Capture the cell that displays the provided text and extract its [x, y] central coordinate. 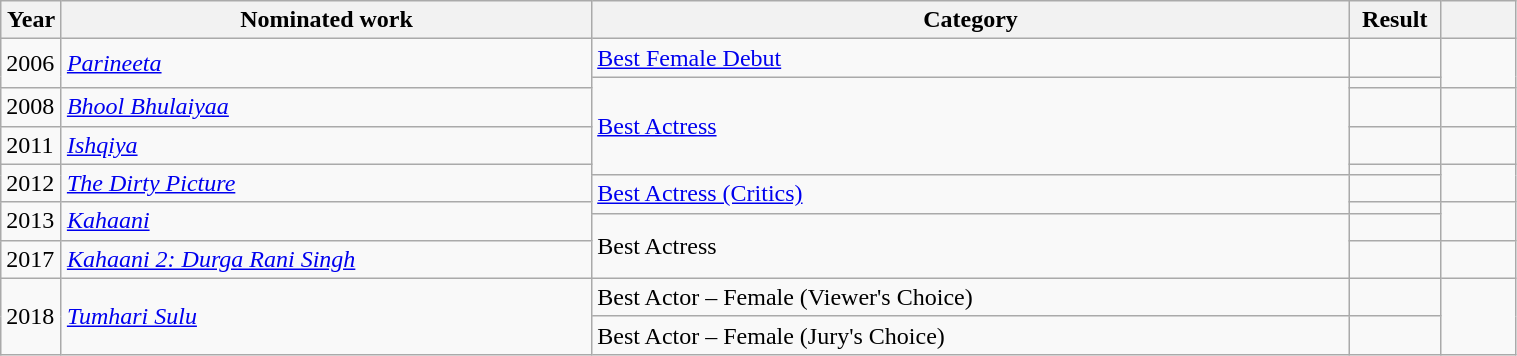
Best Female Debut [971, 58]
Year [32, 20]
Bhool Bhulaiyaa [326, 107]
Parineeta [326, 64]
2012 [32, 183]
2011 [32, 145]
Kahaani 2: Durga Rani Singh [326, 259]
Result [1394, 20]
Kahaani [326, 221]
2008 [32, 107]
2006 [32, 64]
Nominated work [326, 20]
2018 [32, 316]
The Dirty Picture [326, 183]
Best Actor – Female (Viewer's Choice) [971, 297]
Best Actress (Critics) [971, 194]
2017 [32, 259]
Ishqiya [326, 145]
Best Actor – Female (Jury's Choice) [971, 335]
2013 [32, 221]
Category [971, 20]
Tumhari Sulu [326, 316]
